Return the [X, Y] coordinate for the center point of the cell that contains the specified text.  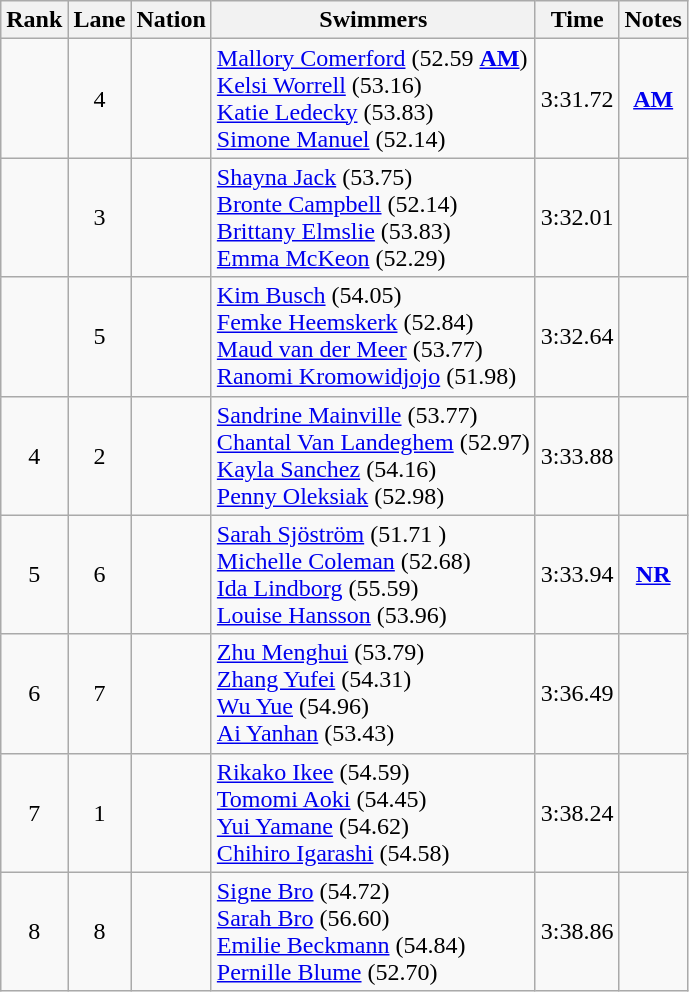
Notes [653, 20]
Swimmers [373, 20]
Shayna Jack (53.75)Bronte Campbell (52.14)Brittany Elmslie (53.83)Emma McKeon (52.29) [373, 218]
NR [653, 574]
3:33.94 [577, 574]
3:31.72 [577, 98]
3:32.64 [577, 336]
Zhu Menghui (53.79)Zhang Yufei (54.31)Wu Yue (54.96)Ai Yanhan (53.43) [373, 694]
3 [100, 218]
Sandrine Mainville (53.77)Chantal Van Landeghem (52.97)Kayla Sanchez (54.16)Penny Oleksiak (52.98) [373, 456]
3:38.86 [577, 932]
3:38.24 [577, 812]
AM [653, 98]
2 [100, 456]
Signe Bro (54.72)Sarah Bro (56.60)Emilie Beckmann (54.84)Pernille Blume (52.70) [373, 932]
Kim Busch (54.05)Femke Heemskerk (52.84)Maud van der Meer (53.77)Ranomi Kromowidjojo (51.98) [373, 336]
Time [577, 20]
Sarah Sjöström (51.71 ) Michelle Coleman (52.68)Ida Lindborg (55.59)Louise Hansson (53.96) [373, 574]
1 [100, 812]
Rank [34, 20]
3:36.49 [577, 694]
Mallory Comerford (52.59 AM)Kelsi Worrell (53.16)Katie Ledecky (53.83)Simone Manuel (52.14) [373, 98]
3:32.01 [577, 218]
3:33.88 [577, 456]
Nation [171, 20]
Lane [100, 20]
Rikako Ikee (54.59)Tomomi Aoki (54.45)Yui Yamane (54.62)Chihiro Igarashi (54.58) [373, 812]
